Search for the cell housing the specified text and yield its [x, y] center coordinate. 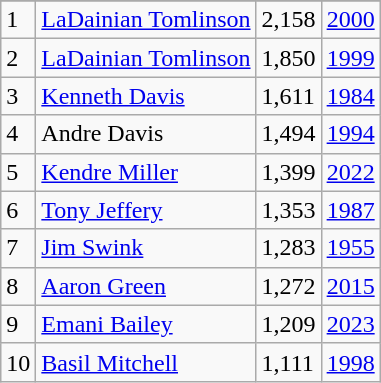
Basil Mitchell [146, 362]
Andre Davis [146, 134]
1984 [350, 96]
1 [18, 20]
1,209 [288, 324]
1,611 [288, 96]
Kendre Miller [146, 172]
1,850 [288, 58]
7 [18, 248]
8 [18, 286]
2,158 [288, 20]
2 [18, 58]
Emani Bailey [146, 324]
4 [18, 134]
1,399 [288, 172]
2015 [350, 286]
Jim Swink [146, 248]
1,283 [288, 248]
3 [18, 96]
1999 [350, 58]
2023 [350, 324]
1,353 [288, 210]
10 [18, 362]
Tony Jeffery [146, 210]
6 [18, 210]
2000 [350, 20]
9 [18, 324]
1998 [350, 362]
2022 [350, 172]
1987 [350, 210]
1,111 [288, 362]
1955 [350, 248]
1,272 [288, 286]
Kenneth Davis [146, 96]
Aaron Green [146, 286]
1,494 [288, 134]
1994 [350, 134]
5 [18, 172]
